From the cell containing the given text, extract its center point as [X, Y] coordinate. 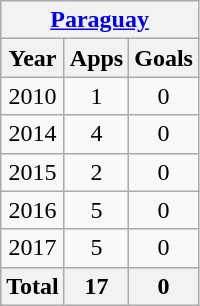
2010 [33, 96]
Goals [164, 58]
17 [96, 286]
Year [33, 58]
2017 [33, 248]
2015 [33, 172]
Apps [96, 58]
2016 [33, 210]
Total [33, 286]
4 [96, 134]
2014 [33, 134]
Paraguay [100, 20]
1 [96, 96]
2 [96, 172]
